For the text-containing cell, return its midpoint in [x, y] coordinate format. 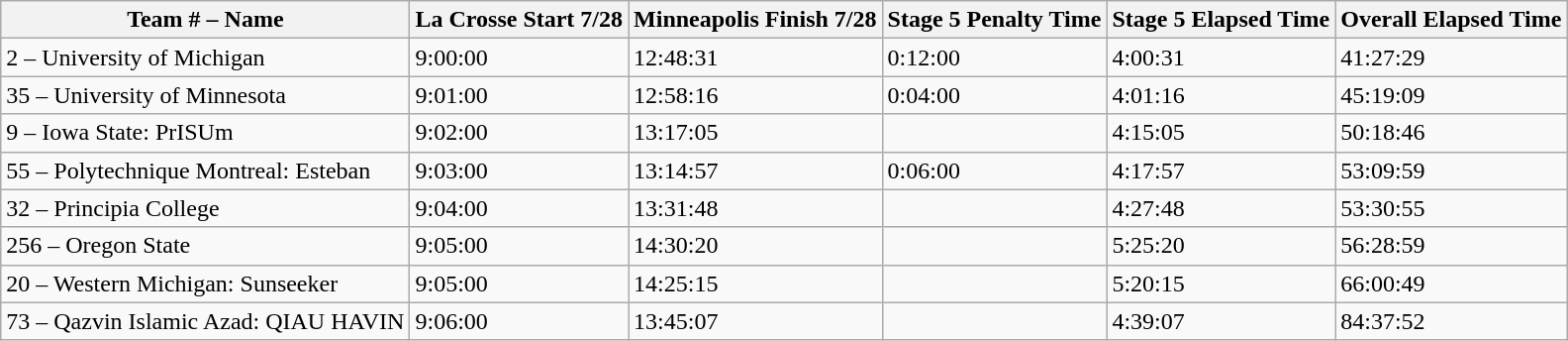
256 – Oregon State [206, 246]
0:12:00 [994, 57]
14:25:15 [755, 284]
La Crosse Start 7/28 [519, 20]
9:02:00 [519, 133]
9:03:00 [519, 170]
53:30:55 [1451, 208]
12:58:16 [755, 95]
13:17:05 [755, 133]
66:00:49 [1451, 284]
45:19:09 [1451, 95]
9 – Iowa State: PrISUm [206, 133]
4:27:48 [1222, 208]
14:30:20 [755, 246]
53:09:59 [1451, 170]
4:15:05 [1222, 133]
4:01:16 [1222, 95]
Minneapolis Finish 7/28 [755, 20]
73 – Qazvin Islamic Azad: QIAU HAVIN [206, 321]
2 – University of Michigan [206, 57]
84:37:52 [1451, 321]
41:27:29 [1451, 57]
20 – Western Michigan: Sunseeker [206, 284]
0:04:00 [994, 95]
4:17:57 [1222, 170]
32 – Principia College [206, 208]
9:00:00 [519, 57]
Overall Elapsed Time [1451, 20]
Team # – Name [206, 20]
13:14:57 [755, 170]
50:18:46 [1451, 133]
12:48:31 [755, 57]
4:00:31 [1222, 57]
5:25:20 [1222, 246]
13:31:48 [755, 208]
55 – Polytechnique Montreal: Esteban [206, 170]
13:45:07 [755, 321]
Stage 5 Penalty Time [994, 20]
9:01:00 [519, 95]
0:06:00 [994, 170]
56:28:59 [1451, 246]
5:20:15 [1222, 284]
35 – University of Minnesota [206, 95]
9:06:00 [519, 321]
9:04:00 [519, 208]
4:39:07 [1222, 321]
Stage 5 Elapsed Time [1222, 20]
